Determine the [x, y] coordinate at the center of the cell enclosing the given text.  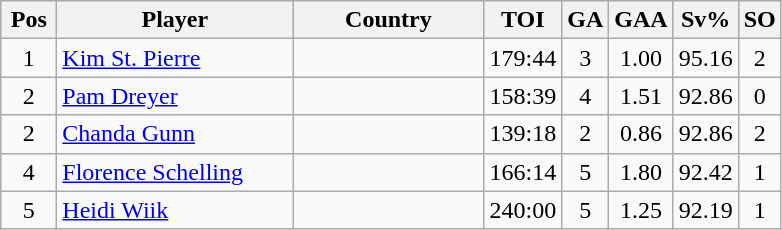
Chanda Gunn [175, 134]
Player [175, 20]
0.86 [641, 134]
Country [388, 20]
158:39 [523, 96]
1.00 [641, 58]
GA [586, 20]
Pos [29, 20]
1.80 [641, 172]
Sv% [706, 20]
SO [760, 20]
95.16 [706, 58]
Heidi Wiik [175, 210]
92.42 [706, 172]
179:44 [523, 58]
139:18 [523, 134]
1.25 [641, 210]
1.51 [641, 96]
Pam Dreyer [175, 96]
166:14 [523, 172]
3 [586, 58]
GAA [641, 20]
Kim St. Pierre [175, 58]
0 [760, 96]
TOI [523, 20]
Florence Schelling [175, 172]
92.19 [706, 210]
240:00 [523, 210]
